Search for the cell housing the specified text and yield its (X, Y) center coordinate. 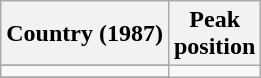
Country (1987) (85, 34)
Peakposition (214, 34)
